Return (x, y) of the center of cell containing provided text 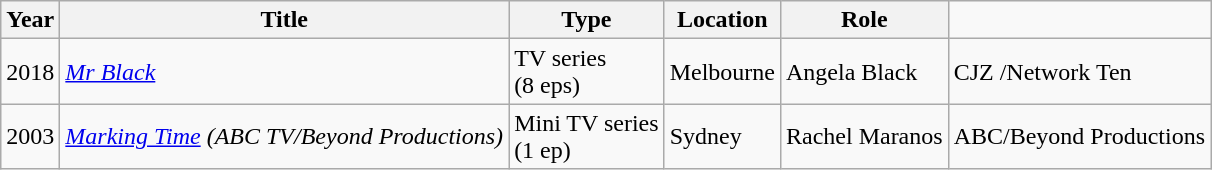
Role (864, 20)
Type (587, 20)
Location (722, 20)
Rachel Maranos (864, 136)
Mr Black (284, 72)
CJZ /Network Ten (1079, 72)
Sydney (722, 136)
Title (284, 20)
TV series(8 eps) (587, 72)
2018 (30, 72)
ABC/Beyond Productions (1079, 136)
Angela Black (864, 72)
Marking Time (ABC TV/Beyond Productions) (284, 136)
2003 (30, 136)
Melbourne (722, 72)
Mini TV series(1 ep) (587, 136)
Year (30, 20)
